Extract the (x, y) coordinate from the center of the cell holding the provided text.  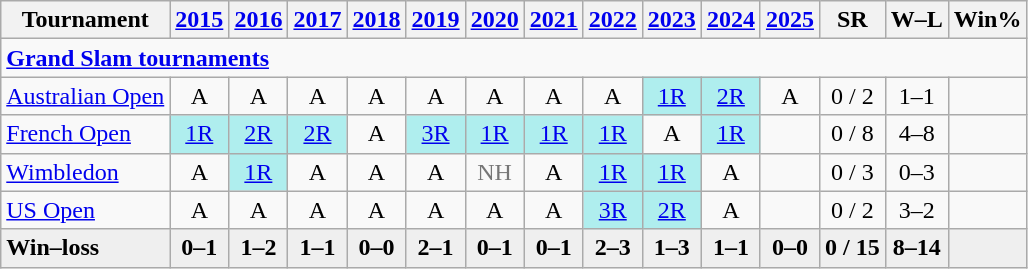
2024 (730, 20)
Australian Open (86, 96)
2020 (494, 20)
French Open (86, 134)
2018 (376, 20)
NH (494, 172)
Win–loss (86, 248)
2015 (200, 20)
W–L (916, 20)
2017 (318, 20)
0–3 (916, 172)
0 / 3 (852, 172)
Grand Slam tournaments (514, 58)
2021 (554, 20)
2–1 (436, 248)
2023 (672, 20)
Win% (988, 20)
2–3 (612, 248)
0 / 15 (852, 248)
2016 (258, 20)
2025 (790, 20)
1–3 (672, 248)
1–2 (258, 248)
SR (852, 20)
8–14 (916, 248)
Wimbledon (86, 172)
2019 (436, 20)
Tournament (86, 20)
0 / 8 (852, 134)
4–8 (916, 134)
US Open (86, 210)
3–2 (916, 210)
2022 (612, 20)
